Locate the cell with the specified text and output its (x, y) center coordinate. 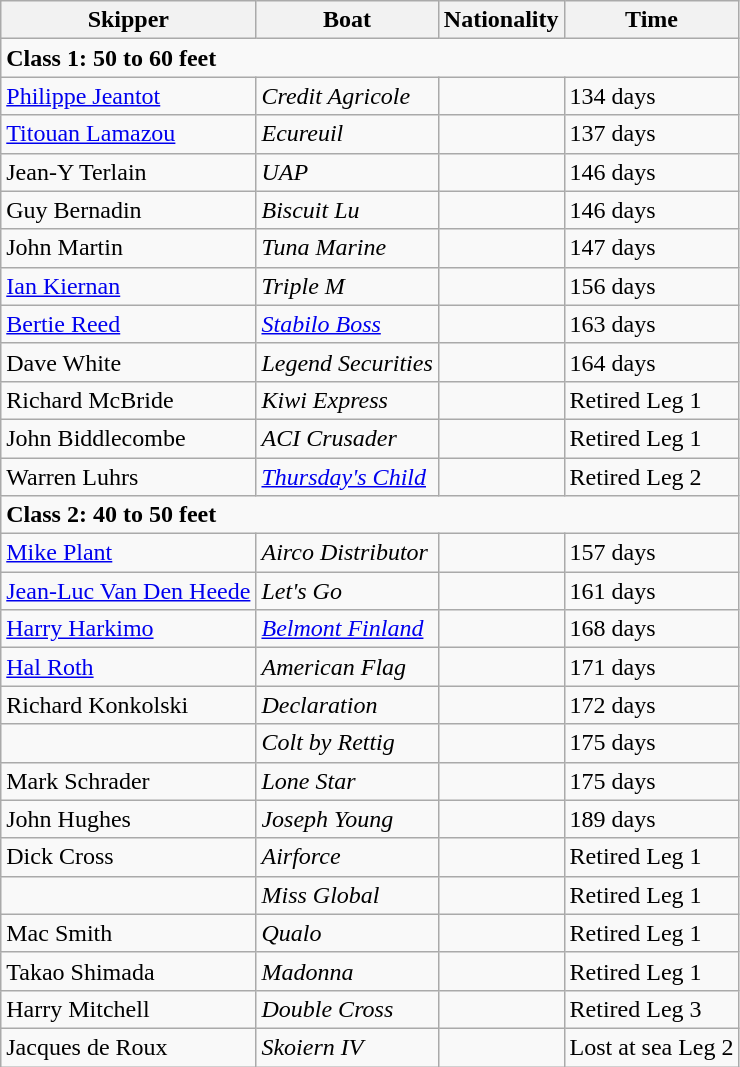
Philippe Jeantot (128, 96)
Credit Agricole (347, 96)
Biscuit Lu (347, 210)
Joseph Young (347, 819)
John Martin (128, 248)
Qualo (347, 933)
Richard Konkolski (128, 705)
Let's Go (347, 591)
134 days (652, 96)
Ian Kiernan (128, 286)
168 days (652, 629)
Belmont Finland (347, 629)
137 days (652, 134)
163 days (652, 324)
Time (652, 20)
Boat (347, 20)
UAP (347, 172)
Jacques de Roux (128, 1047)
171 days (652, 667)
157 days (652, 553)
Colt by Rettig (347, 743)
Skipper (128, 20)
Bertie Reed (128, 324)
Class 1: 50 to 60 feet (370, 58)
Dave White (128, 362)
John Biddlecombe (128, 438)
Declaration (347, 705)
Mike Plant (128, 553)
Tuna Marine (347, 248)
Lone Star (347, 781)
American Flag (347, 667)
Class 2: 40 to 50 feet (370, 515)
Stabilo Boss (347, 324)
Legend Securities (347, 362)
John Hughes (128, 819)
Guy Bernadin (128, 210)
Mark Schrader (128, 781)
Retired Leg 2 (652, 477)
Harry Harkimo (128, 629)
189 days (652, 819)
147 days (652, 248)
Thursday's Child (347, 477)
156 days (652, 286)
Madonna (347, 971)
Airco Distributor (347, 553)
Nationality (501, 20)
Jean-Y Terlain (128, 172)
Mac Smith (128, 933)
Lost at sea Leg 2 (652, 1047)
Ecureuil (347, 134)
ACI Crusader (347, 438)
Dick Cross (128, 857)
Warren Luhrs (128, 477)
Triple M (347, 286)
Airforce (347, 857)
Richard McBride (128, 400)
Skoiern IV (347, 1047)
164 days (652, 362)
172 days (652, 705)
161 days (652, 591)
Titouan Lamazou (128, 134)
Jean-Luc Van Den Heede (128, 591)
Kiwi Express (347, 400)
Double Cross (347, 1009)
Takao Shimada (128, 971)
Harry Mitchell (128, 1009)
Retired Leg 3 (652, 1009)
Miss Global (347, 895)
Hal Roth (128, 667)
